Search for the cell housing the specified text and yield its (x, y) center coordinate. 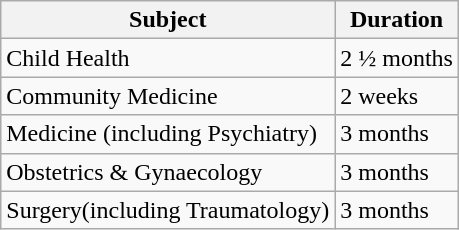
Duration (397, 20)
Subject (168, 20)
Obstetrics & Gynaecology (168, 172)
2 weeks (397, 96)
2 ½ months (397, 58)
Medicine (including Psychiatry) (168, 134)
Surgery(including Traumatology) (168, 210)
Community Medicine (168, 96)
Child Health (168, 58)
